Search for the cell housing the specified text and yield its (x, y) center coordinate. 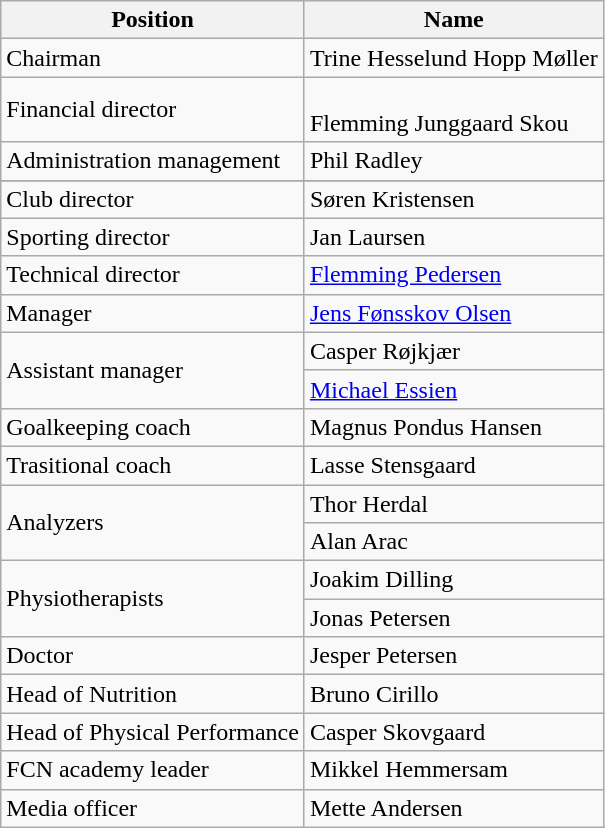
Manager (153, 313)
Administration management (153, 161)
Technical director (153, 275)
Club director (153, 199)
Alan Arac (454, 542)
Mette Andersen (454, 808)
Media officer (153, 808)
Flemming Pedersen (454, 275)
Analyzers (153, 522)
Physiotherapists (153, 599)
Søren Kristensen (454, 199)
FCN academy leader (153, 770)
Sporting director (153, 237)
Name (454, 20)
Doctor (153, 656)
Jan Laursen (454, 237)
Casper Skovgaard (454, 732)
Bruno Cirillo (454, 694)
Chairman (153, 58)
Mikkel Hemmersam (454, 770)
Financial director (153, 110)
Flemming Junggaard Skou (454, 110)
Assistant manager (153, 370)
Jens Fønsskov Olsen (454, 313)
Position (153, 20)
Joakim Dilling (454, 580)
Jonas Petersen (454, 618)
Head of Physical Performance (153, 732)
Jesper Petersen (454, 656)
Goalkeeping coach (153, 427)
Magnus Pondus Hansen (454, 427)
Trine Hesselund Hopp Møller (454, 58)
Head of Nutrition (153, 694)
Casper Røjkjær (454, 351)
Trasitional coach (153, 465)
Michael Essien (454, 389)
Thor Herdal (454, 503)
Lasse Stensgaard (454, 465)
Phil Radley (454, 161)
